Search for the cell housing the specified text and yield its [X, Y] center coordinate. 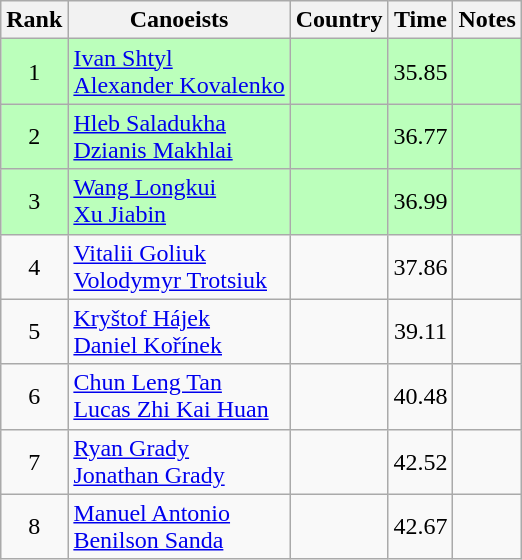
Hleb SaladukhaDzianis Makhlai [179, 136]
1 [34, 72]
36.99 [420, 202]
7 [34, 462]
3 [34, 202]
2 [34, 136]
Time [420, 20]
Manuel AntonioBenilson Sanda [179, 526]
35.85 [420, 72]
5 [34, 332]
Ivan ShtylAlexander Kovalenko [179, 72]
4 [34, 266]
Country [339, 20]
39.11 [420, 332]
Kryštof HájekDaniel Kořínek [179, 332]
Ryan GradyJonathan Grady [179, 462]
6 [34, 396]
Vitalii GoliukVolodymyr Trotsiuk [179, 266]
Wang LongkuiXu Jiabin [179, 202]
Chun Leng TanLucas Zhi Kai Huan [179, 396]
Canoeists [179, 20]
36.77 [420, 136]
42.52 [420, 462]
42.67 [420, 526]
Notes [487, 20]
37.86 [420, 266]
8 [34, 526]
40.48 [420, 396]
Rank [34, 20]
